Search for the cell housing the specified text and yield its [X, Y] center coordinate. 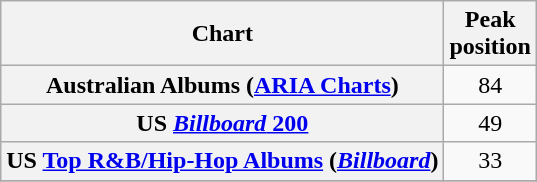
49 [490, 123]
33 [490, 161]
Peakposition [490, 34]
US Top R&B/Hip-Hop Albums (Billboard) [222, 161]
Chart [222, 34]
Australian Albums (ARIA Charts) [222, 85]
US Billboard 200 [222, 123]
84 [490, 85]
